Find where the given text appears and provide that cell's center as [x, y] coordinate. 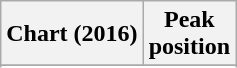
Chart (2016) [72, 34]
Peak position [189, 34]
